Capture the cell that displays the provided text and extract its (X, Y) central coordinate. 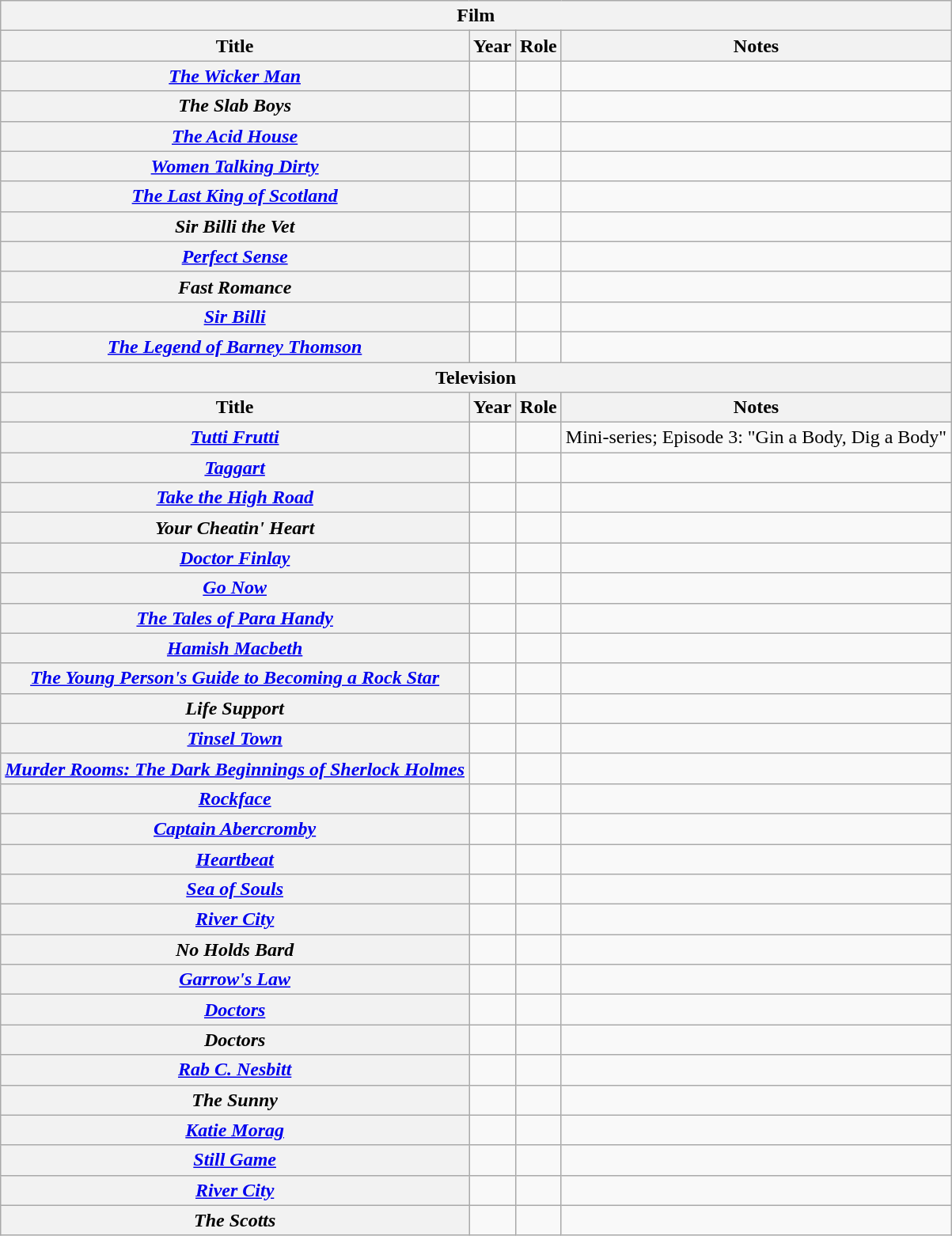
The Tales of Para Handy (235, 618)
Your Cheatin' Heart (235, 528)
The Wicker Man (235, 76)
Take the High Road (235, 498)
Television (476, 377)
Women Talking Dirty (235, 166)
Murder Rooms: The Dark Beginnings of Sherlock Holmes (235, 768)
Mini-series; Episode 3: "Gin a Body, Dig a Body" (756, 438)
Doctor Finlay (235, 558)
The Last King of Scotland (235, 196)
No Holds Bard (235, 950)
The Young Person's Guide to Becoming a Rock Star (235, 678)
Katie Morag (235, 1130)
The Acid House (235, 136)
Garrow's Law (235, 980)
Sea of Souls (235, 889)
The Legend of Barney Thomson (235, 347)
Hamish Macbeth (235, 648)
Sir Billi the Vet (235, 226)
Captain Abercromby (235, 828)
Rab C. Nesbitt (235, 1070)
Fast Romance (235, 286)
Heartbeat (235, 859)
Taggart (235, 468)
Tinsel Town (235, 738)
The Sunny (235, 1100)
Rockface (235, 798)
Film (476, 16)
The Scotts (235, 1220)
Perfect Sense (235, 256)
Life Support (235, 708)
Go Now (235, 588)
The Slab Boys (235, 106)
Still Game (235, 1160)
Tutti Frutti (235, 438)
Sir Billi (235, 317)
